Detect which cell encompasses the target text, then output its (x, y) center coordinate. 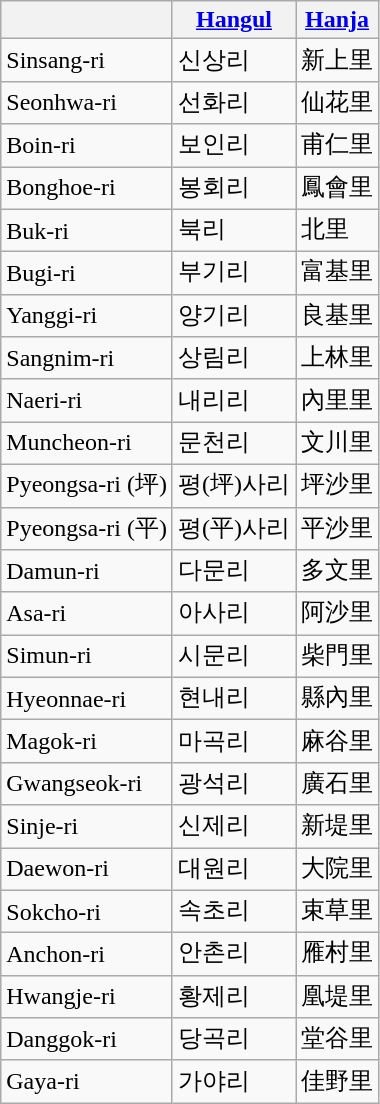
보인리 (234, 146)
평(坪)사리 (234, 486)
廣石里 (338, 784)
상림리 (234, 358)
Hanja (338, 20)
Hyeonnae-ri (87, 698)
北里 (338, 230)
Sinsang-ri (87, 60)
Yanggi-ri (87, 316)
Danggok-ri (87, 1040)
富基里 (338, 274)
柴門里 (338, 656)
Seonhwa-ri (87, 102)
麻谷里 (338, 742)
Naeri-ri (87, 400)
시문리 (234, 656)
阿沙里 (338, 614)
Gaya-ri (87, 1082)
Buk-ri (87, 230)
堂谷里 (338, 1040)
안촌리 (234, 954)
신제리 (234, 826)
속초리 (234, 912)
Sokcho-ri (87, 912)
평(平)사리 (234, 528)
雁村里 (338, 954)
Sinje-ri (87, 826)
Daewon-ri (87, 870)
仙花里 (338, 102)
Bugi-ri (87, 274)
大院里 (338, 870)
Sangnim-ri (87, 358)
Pyeongsa-ri (坪) (87, 486)
부기리 (234, 274)
아사리 (234, 614)
봉회리 (234, 188)
新堤里 (338, 826)
황제리 (234, 996)
선화리 (234, 102)
內里里 (338, 400)
Hwangje-ri (87, 996)
坪沙里 (338, 486)
鳳會里 (338, 188)
Gwangseok-ri (87, 784)
신상리 (234, 60)
良基里 (338, 316)
多文里 (338, 572)
Damun-ri (87, 572)
Boin-ri (87, 146)
현내리 (234, 698)
Muncheon-ri (87, 444)
新上里 (338, 60)
Pyeongsa-ri (平) (87, 528)
束草里 (338, 912)
Simun-ri (87, 656)
文川里 (338, 444)
Hangul (234, 20)
甫仁里 (338, 146)
양기리 (234, 316)
佳野里 (338, 1082)
광석리 (234, 784)
대원리 (234, 870)
북리 (234, 230)
다문리 (234, 572)
당곡리 (234, 1040)
가야리 (234, 1082)
Anchon-ri (87, 954)
平沙里 (338, 528)
Magok-ri (87, 742)
Asa-ri (87, 614)
문천리 (234, 444)
上林里 (338, 358)
마곡리 (234, 742)
凰堤里 (338, 996)
내리리 (234, 400)
Bonghoe-ri (87, 188)
縣內里 (338, 698)
